From the cell containing the given text, extract its center point as [X, Y] coordinate. 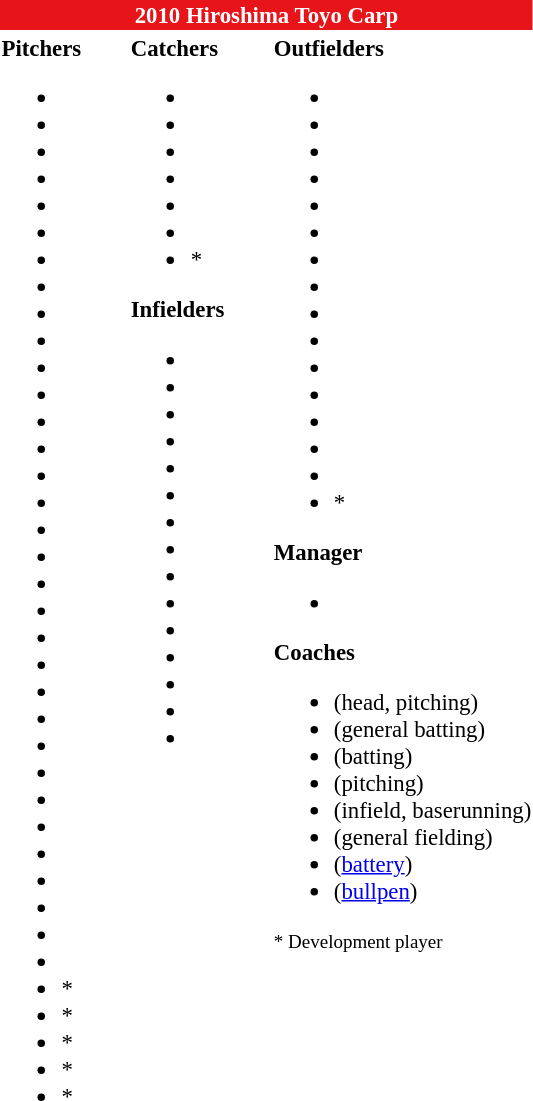
2010 Hiroshima Toyo Carp [266, 15]
